Capture the cell that displays the provided text and extract its (X, Y) central coordinate. 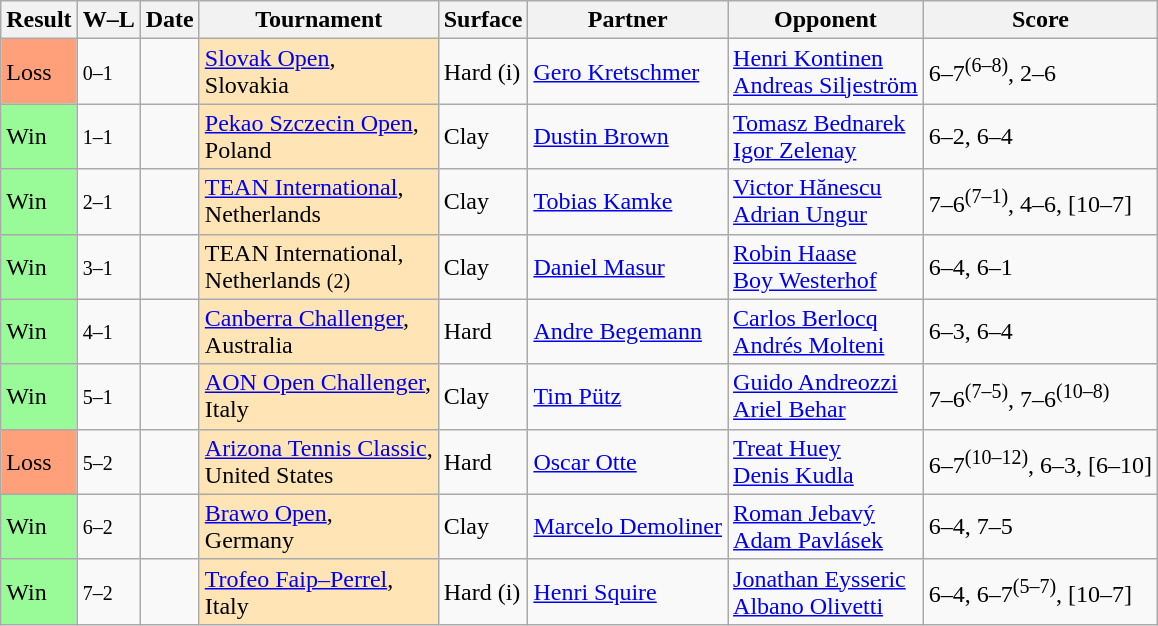
7–2 (108, 592)
Daniel Masur (628, 266)
6–7(6–8), 2–6 (1040, 72)
6–7(10–12), 6–3, [6–10] (1040, 462)
7–6(7–1), 4–6, [10–7] (1040, 202)
Pekao Szczecin Open, Poland (318, 136)
Roman Jebavý Adam Pavlásek (826, 526)
Score (1040, 20)
Andre Begemann (628, 332)
6–4, 6–1 (1040, 266)
Henri Kontinen Andreas Siljeström (826, 72)
TEAN International, Netherlands (318, 202)
Carlos Berlocq Andrés Molteni (826, 332)
6–4, 7–5 (1040, 526)
Oscar Otte (628, 462)
Slovak Open, Slovakia (318, 72)
TEAN International, Netherlands (2) (318, 266)
7–6(7–5), 7–6(10–8) (1040, 396)
Tim Pütz (628, 396)
W–L (108, 20)
Gero Kretschmer (628, 72)
Henri Squire (628, 592)
Opponent (826, 20)
6–3, 6–4 (1040, 332)
Robin Haase Boy Westerhof (826, 266)
Jonathan Eysseric Albano Olivetti (826, 592)
Date (170, 20)
Marcelo Demoliner (628, 526)
Tobias Kamke (628, 202)
Partner (628, 20)
Canberra Challenger, Australia (318, 332)
Tomasz Bednarek Igor Zelenay (826, 136)
6–2, 6–4 (1040, 136)
Arizona Tennis Classic, United States (318, 462)
4–1 (108, 332)
Result (39, 20)
AON Open Challenger, Italy (318, 396)
6–2 (108, 526)
2–1 (108, 202)
0–1 (108, 72)
5–2 (108, 462)
Surface (483, 20)
Treat Huey Denis Kudla (826, 462)
6–4, 6–7(5–7), [10–7] (1040, 592)
Trofeo Faip–Perrel, Italy (318, 592)
5–1 (108, 396)
3–1 (108, 266)
Victor Hănescu Adrian Ungur (826, 202)
Brawo Open, Germany (318, 526)
1–1 (108, 136)
Tournament (318, 20)
Guido Andreozzi Ariel Behar (826, 396)
Dustin Brown (628, 136)
